Determine the (X, Y) coordinate at the center of the cell enclosing the given text.  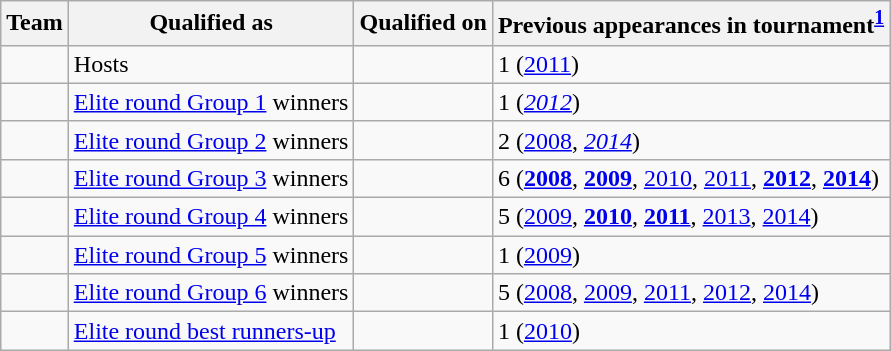
Elite round Group 1 winners (211, 102)
Qualified on (423, 24)
Elite round Group 6 winners (211, 293)
1 (2009) (690, 255)
5 (2008, 2009, 2011, 2012, 2014) (690, 293)
Previous appearances in tournament1 (690, 24)
Elite round Group 3 winners (211, 178)
Elite round Group 4 winners (211, 217)
1 (2011) (690, 64)
Elite round Group 5 winners (211, 255)
5 (2009, 2010, 2011, 2013, 2014) (690, 217)
Elite round best runners-up (211, 331)
Elite round Group 2 winners (211, 140)
6 (2008, 2009, 2010, 2011, 2012, 2014) (690, 178)
2 (2008, 2014) (690, 140)
Qualified as (211, 24)
1 (2012) (690, 102)
Hosts (211, 64)
1 (2010) (690, 331)
Team (35, 24)
